Locate the cell with the specified text and output its [X, Y] center coordinate. 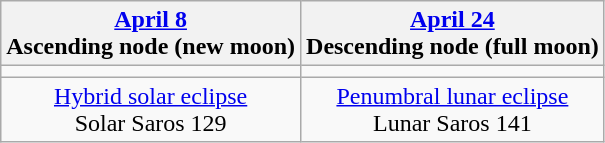
April 8Ascending node (new moon) [151, 34]
Penumbral lunar eclipseLunar Saros 141 [453, 110]
Hybrid solar eclipseSolar Saros 129 [151, 110]
April 24Descending node (full moon) [453, 34]
